Identify which cell holds the provided text, then report its (X, Y) central coordinate. 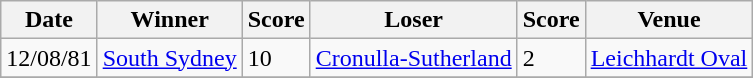
Loser (414, 20)
10 (276, 58)
2 (551, 58)
South Sydney (170, 58)
Leichhardt Oval (669, 58)
Date (49, 20)
Winner (170, 20)
Venue (669, 20)
Cronulla-Sutherland (414, 58)
12/08/81 (49, 58)
